For the text-containing cell, return its midpoint in (X, Y) coordinate format. 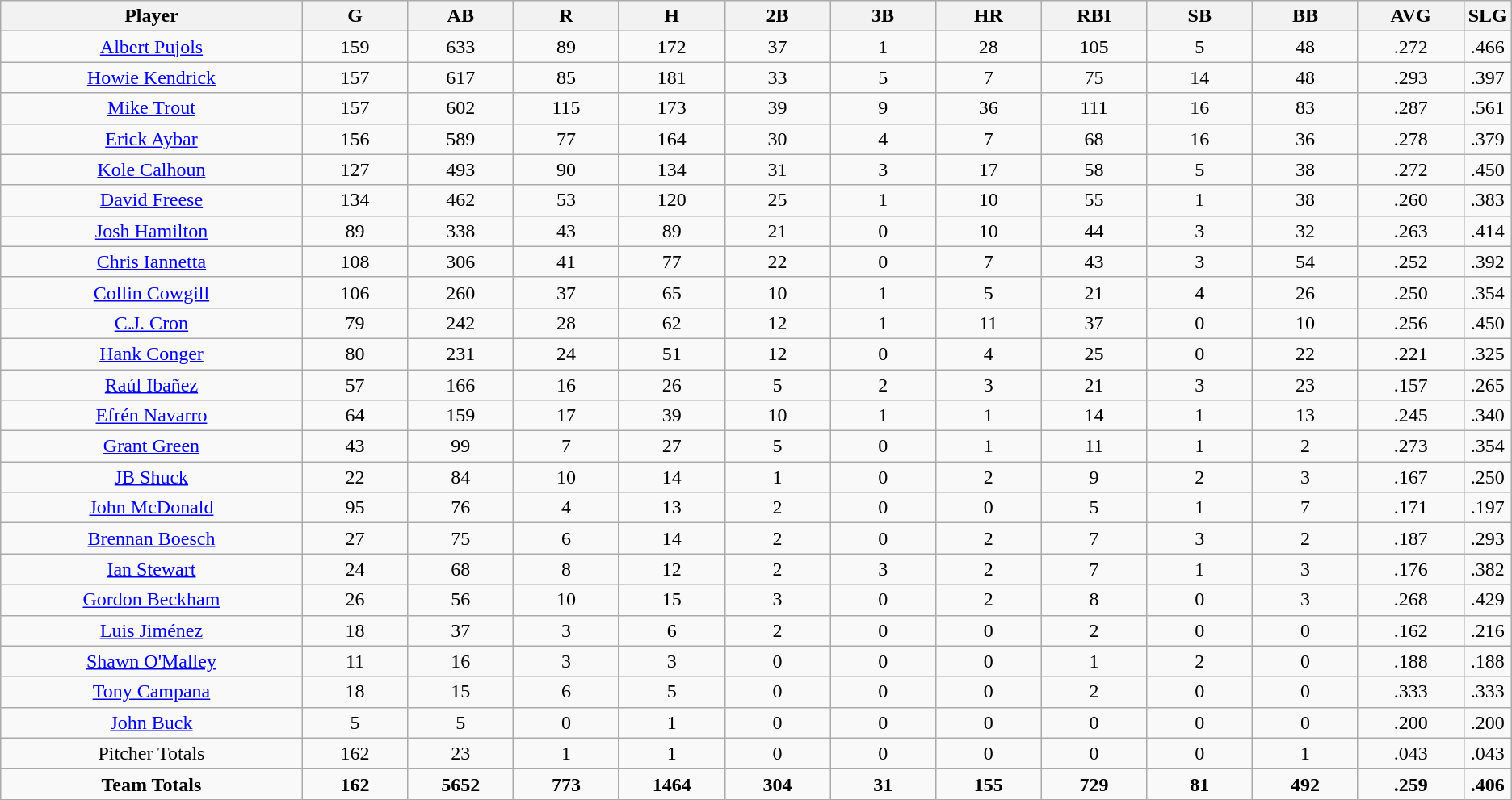
2B (777, 16)
SLG (1488, 16)
.397 (1488, 77)
79 (355, 323)
.263 (1410, 231)
76 (460, 508)
Shawn O'Malley (152, 661)
Josh Hamilton (152, 231)
156 (355, 139)
.260 (1410, 200)
Luis Jiménez (152, 630)
1464 (672, 784)
.382 (1488, 569)
83 (1305, 108)
Efrén Navarro (152, 416)
John McDonald (152, 508)
.256 (1410, 323)
58 (1094, 170)
3B (884, 16)
Grant Green (152, 446)
Player (152, 16)
.278 (1410, 139)
602 (460, 108)
33 (777, 77)
Gordon Beckham (152, 600)
Howie Kendrick (152, 77)
306 (460, 262)
.561 (1488, 108)
55 (1094, 200)
.406 (1488, 784)
.221 (1410, 354)
166 (460, 385)
BB (1305, 16)
64 (355, 416)
.216 (1488, 630)
.265 (1488, 385)
51 (672, 354)
C.J. Cron (152, 323)
462 (460, 200)
RBI (1094, 16)
Team Totals (152, 784)
.252 (1410, 262)
172 (672, 47)
.259 (1410, 784)
Ian Stewart (152, 569)
32 (1305, 231)
164 (672, 139)
57 (355, 385)
115 (567, 108)
AB (460, 16)
.392 (1488, 262)
56 (460, 600)
.325 (1488, 354)
.162 (1410, 630)
81 (1200, 784)
127 (355, 170)
633 (460, 47)
.379 (1488, 139)
95 (355, 508)
R (567, 16)
53 (567, 200)
Hank Conger (152, 354)
.176 (1410, 569)
260 (460, 292)
Collin Cowgill (152, 292)
Albert Pujols (152, 47)
.268 (1410, 600)
54 (1305, 262)
John Buck (152, 723)
AVG (1410, 16)
.187 (1410, 538)
Kole Calhoun (152, 170)
5652 (460, 784)
.167 (1410, 477)
JB Shuck (152, 477)
.414 (1488, 231)
SB (1200, 16)
HR (989, 16)
Erick Aybar (152, 139)
173 (672, 108)
617 (460, 77)
.383 (1488, 200)
492 (1305, 784)
80 (355, 354)
Raúl Ibañez (152, 385)
.171 (1410, 508)
H (672, 16)
773 (567, 784)
.429 (1488, 600)
120 (672, 200)
Tony Campana (152, 692)
85 (567, 77)
41 (567, 262)
Pitcher Totals (152, 753)
30 (777, 139)
.197 (1488, 508)
242 (460, 323)
.273 (1410, 446)
65 (672, 292)
155 (989, 784)
.340 (1488, 416)
Chris Iannetta (152, 262)
181 (672, 77)
Mike Trout (152, 108)
99 (460, 446)
.287 (1410, 108)
493 (460, 170)
105 (1094, 47)
729 (1094, 784)
44 (1094, 231)
108 (355, 262)
304 (777, 784)
Brennan Boesch (152, 538)
.466 (1488, 47)
338 (460, 231)
231 (460, 354)
.245 (1410, 416)
106 (355, 292)
84 (460, 477)
62 (672, 323)
G (355, 16)
David Freese (152, 200)
589 (460, 139)
111 (1094, 108)
90 (567, 170)
.157 (1410, 385)
